Capture the cell that displays the provided text and extract its (X, Y) central coordinate. 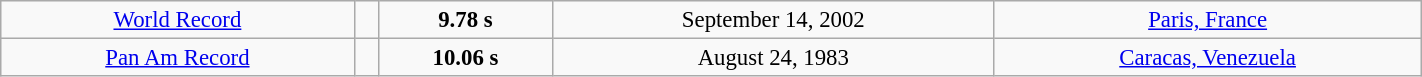
August 24, 1983 (774, 58)
World Record (178, 20)
Caracas, Venezuela (1208, 58)
September 14, 2002 (774, 20)
Paris, France (1208, 20)
Pan Am Record (178, 58)
10.06 s (465, 58)
9.78 s (465, 20)
